Detect which cell encompasses the target text, then output its [X, Y] center coordinate. 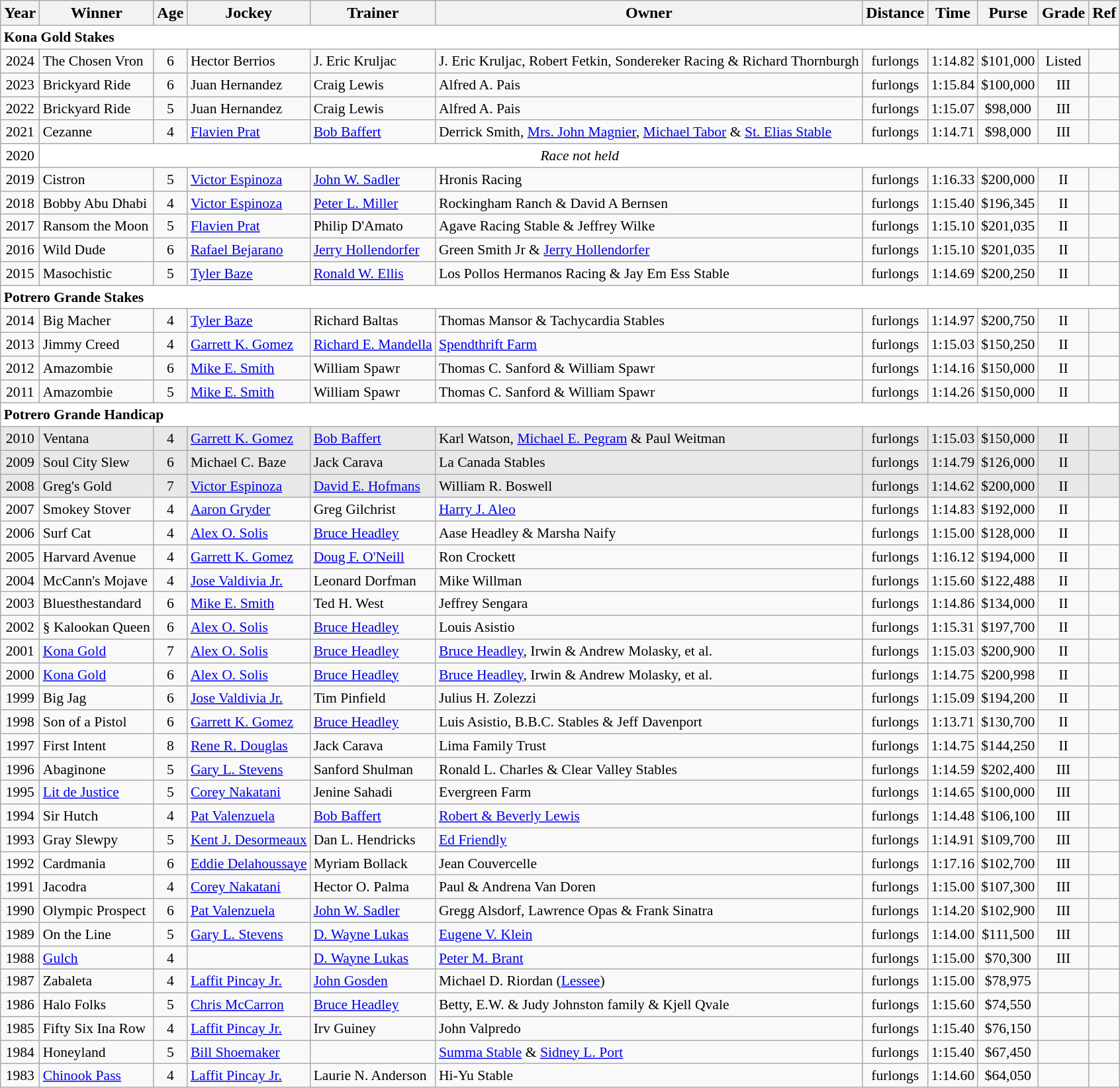
Surf Cat [97, 533]
Michael C. Baze [249, 462]
Greg Gilchrist [373, 509]
Laurie N. Anderson [373, 1075]
Sanford Shulman [373, 769]
$70,300 [1007, 958]
Irv Guiney [373, 1028]
Distance [895, 13]
$76,150 [1007, 1028]
1:14.97 [953, 321]
1992 [20, 864]
1:15.07 [953, 109]
$101,000 [1007, 61]
$106,100 [1007, 816]
Owner [649, 13]
J. Eric Kruljac [373, 61]
Jimmy Creed [97, 344]
John Valpredo [649, 1028]
1991 [20, 887]
Mike Willman [649, 580]
2024 [20, 61]
Louis Asistio [649, 627]
Potrero Grande Stakes [560, 297]
Winner [97, 13]
1989 [20, 934]
$200,998 [1007, 675]
Evergreen Farm [649, 793]
On the Line [97, 934]
2019 [20, 179]
$202,400 [1007, 769]
Los Pollos Hermanos Racing & Jay Em Ess Stable [649, 273]
Eugene V. Klein [649, 934]
2016 [20, 250]
Big Macher [97, 321]
Jean Couvercelle [649, 864]
1993 [20, 840]
1995 [20, 793]
$122,488 [1007, 580]
1998 [20, 722]
$107,300 [1007, 887]
1:15.09 [953, 698]
2021 [20, 132]
$192,000 [1007, 509]
Soul City Slew [97, 462]
Ron Crockett [649, 557]
Olympic Prospect [97, 911]
2010 [20, 438]
Dan L. Hendricks [373, 840]
1:13.71 [953, 722]
Philip D'Amato [373, 226]
Son of a Pistol [97, 722]
McCann's Mojave [97, 580]
Green Smith Jr & Jerry Hollendorfer [649, 250]
Leonard Dorfman [373, 580]
Jockey [249, 13]
1:14.62 [953, 486]
2023 [20, 85]
$134,000 [1007, 604]
2006 [20, 533]
Purse [1007, 13]
J. Eric Kruljac, Robert Fetkin, Sondereker Racing & Richard Thornburgh [649, 61]
Bobby Abu Dhabi [97, 203]
John Gosden [373, 981]
1:14.69 [953, 273]
Ted H. West [373, 604]
2003 [20, 604]
Ronald L. Charles & Clear Valley Stables [649, 769]
2022 [20, 109]
Richard Baltas [373, 321]
$111,500 [1007, 934]
Gulch [97, 958]
2008 [20, 486]
Paul & Andrena Van Doren [649, 887]
1:14.83 [953, 509]
$128,000 [1007, 533]
Aase Headley & Marsha Naify [649, 533]
Greg's Gold [97, 486]
1:14.60 [953, 1075]
Cezanne [97, 132]
Jerry Hollendorfer [373, 250]
1:14.82 [953, 61]
Kona Gold Stakes [560, 38]
2011 [20, 391]
Robert & Beverly Lewis [649, 816]
Spendthrift Farm [649, 344]
Trainer [373, 13]
Richard E. Mandella [373, 344]
$67,450 [1007, 1052]
1:14.71 [953, 132]
$64,050 [1007, 1075]
2014 [20, 321]
1:14.00 [953, 934]
Kent J. Desormeaux [249, 840]
2004 [20, 580]
Gregg Alsdorf, Lawrence Opas & Frank Sinatra [649, 911]
William R. Boswell [649, 486]
1986 [20, 1005]
1:14.79 [953, 462]
$194,200 [1007, 698]
Cardmania [97, 864]
Gray Slewpy [97, 840]
Hector Berrios [249, 61]
Peter M. Brant [649, 958]
Cistron [97, 179]
1999 [20, 698]
Rockingham Ranch & David A Bernsen [649, 203]
1:14.65 [953, 793]
Bill Shoemaker [249, 1052]
Big Jag [97, 698]
1994 [20, 816]
Chris McCarron [249, 1005]
2017 [20, 226]
$74,550 [1007, 1005]
Luis Asistio, B.B.C. Stables & Jeff Davenport [649, 722]
Ransom the Moon [97, 226]
Jenine Sahadi [373, 793]
2002 [20, 627]
2000 [20, 675]
1:14.91 [953, 840]
2012 [20, 368]
Grade [1063, 13]
Harry J. Aleo [649, 509]
Listed [1063, 61]
$194,000 [1007, 557]
Eddie Delahoussaye [249, 864]
Derrick Smith, Mrs. John Magnier, Michael Tabor & St. Elias Stable [649, 132]
1:15.84 [953, 85]
Age [171, 13]
Rafael Bejarano [249, 250]
Smokey Stover [97, 509]
$200,750 [1007, 321]
1:14.20 [953, 911]
Time [953, 13]
Hronis Racing [649, 179]
1:14.26 [953, 391]
1:14.48 [953, 816]
Ventana [97, 438]
Hector O. Palma [373, 887]
Summa Stable & Sidney L. Port [649, 1052]
$200,250 [1007, 273]
1:16.12 [953, 557]
Ronald W. Ellis [373, 273]
2020 [20, 156]
1987 [20, 981]
Abaginone [97, 769]
Jeffrey Sengara [649, 604]
Bluesthestandard [97, 604]
Doug F. O'Neill [373, 557]
Zabaleta [97, 981]
Jacodra [97, 887]
Rene R. Douglas [249, 746]
Harvard Avenue [97, 557]
Tim Pinfield [373, 698]
Honeyland [97, 1052]
Myriam Bollack [373, 864]
David E. Hofmans [373, 486]
First Intent [97, 746]
Masochistic [97, 273]
$200,900 [1007, 651]
$78,975 [1007, 981]
2005 [20, 557]
Julius H. Zolezzi [649, 698]
Thomas Mansor & Tachycardia Stables [649, 321]
Aaron Gryder [249, 509]
Peter L. Miller [373, 203]
1985 [20, 1028]
$196,345 [1007, 203]
La Canada Stables [649, 462]
1:15.31 [953, 627]
Michael D. Riordan (Lessee) [649, 981]
Betty, E.W. & Judy Johnston family & Kjell Qvale [649, 1005]
$109,700 [1007, 840]
Ed Friendly [649, 840]
$126,000 [1007, 462]
$144,250 [1007, 746]
1:16.33 [953, 179]
2018 [20, 203]
2009 [20, 462]
The Chosen Vron [97, 61]
1988 [20, 958]
Hi-Yu Stable [649, 1075]
2015 [20, 273]
1:14.59 [953, 769]
1:17.16 [953, 864]
$130,700 [1007, 722]
1996 [20, 769]
2007 [20, 509]
2001 [20, 651]
Race not held [580, 156]
$102,700 [1007, 864]
Potrero Grande Handicap [560, 415]
2013 [20, 344]
8 [171, 746]
Halo Folks [97, 1005]
1983 [20, 1075]
Karl Watson, Michael E. Pegram & Paul Weitman [649, 438]
Chinook Pass [97, 1075]
1997 [20, 746]
1:14.16 [953, 368]
Ref [1104, 13]
Sir Hutch [97, 816]
Lima Family Trust [649, 746]
$102,900 [1007, 911]
Lit de Justice [97, 793]
Year [20, 13]
$197,700 [1007, 627]
§ Kalookan Queen [97, 627]
1984 [20, 1052]
Fifty Six Ina Row [97, 1028]
Agave Racing Stable & Jeffrey Wilke [649, 226]
1:14.86 [953, 604]
1990 [20, 911]
Wild Dude [97, 250]
$150,250 [1007, 344]
